Identify which cell holds the provided text, then report its [x, y] central coordinate. 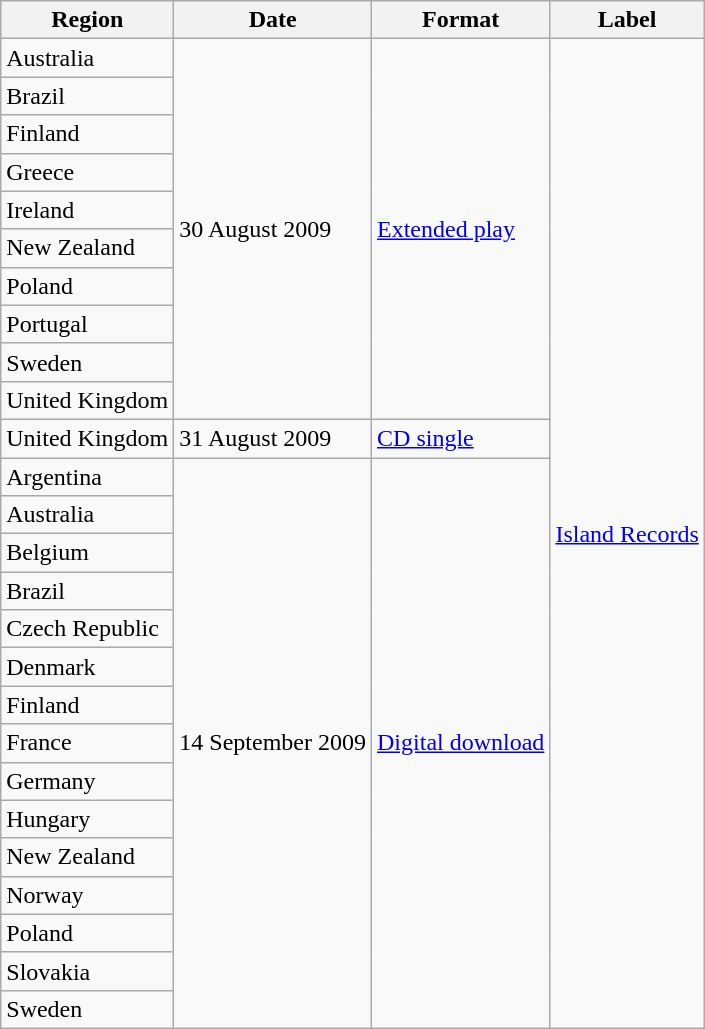
Greece [88, 172]
Label [627, 20]
Extended play [461, 230]
Slovakia [88, 971]
France [88, 743]
Argentina [88, 477]
Norway [88, 895]
Germany [88, 781]
Hungary [88, 819]
Ireland [88, 210]
Czech Republic [88, 629]
Date [273, 20]
31 August 2009 [273, 438]
CD single [461, 438]
14 September 2009 [273, 744]
Region [88, 20]
Island Records [627, 534]
Format [461, 20]
Denmark [88, 667]
Belgium [88, 553]
Portugal [88, 324]
30 August 2009 [273, 230]
Digital download [461, 744]
